Search for the cell housing the specified text and yield its (x, y) center coordinate. 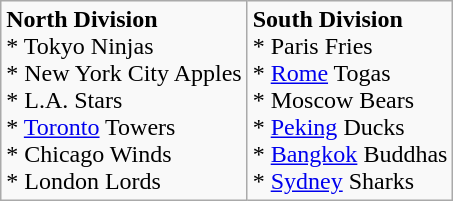
South Division* Paris Fries* Rome Togas* Moscow Bears* Peking Ducks* Bangkok Buddhas * Sydney Sharks (350, 101)
North Division* Tokyo Ninjas* New York City Apples* L.A. Stars* Toronto Towers* Chicago Winds* London Lords (124, 101)
